Detect which cell encompasses the target text, then output its (X, Y) center coordinate. 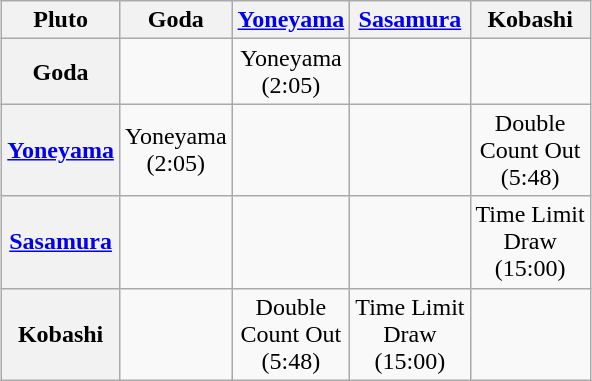
Pluto (61, 20)
